Return [X, Y] of the center of cell containing provided text 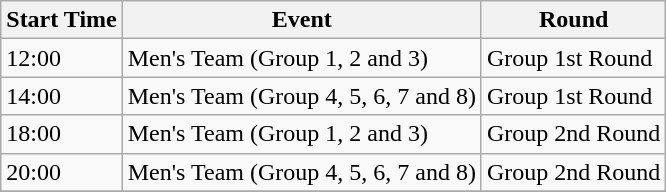
Event [302, 20]
Round [573, 20]
20:00 [62, 172]
Start Time [62, 20]
12:00 [62, 58]
18:00 [62, 134]
14:00 [62, 96]
